Locate the cell with the specified text and output its [X, Y] center coordinate. 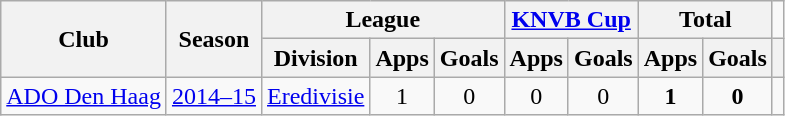
ADO Den Haag [84, 96]
Division [315, 58]
Total [705, 20]
League [382, 20]
Eredivisie [315, 96]
2014–15 [214, 96]
KNVB Cup [571, 20]
Club [84, 39]
Season [214, 39]
